Provide the (x, y) coordinate of the cell's center where the given text is located.  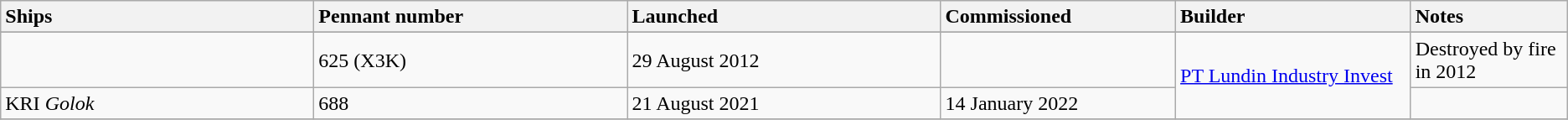
Ships (157, 17)
PT Lundin Industry Invest (1293, 76)
Launched (784, 17)
Pennant number (471, 17)
Destroyed by fire in 2012 (1489, 60)
Notes (1489, 17)
KRI Golok (157, 103)
688 (471, 103)
Commissioned (1059, 17)
29 August 2012 (784, 60)
14 January 2022 (1059, 103)
21 August 2021 (784, 103)
625 (X3K) (471, 60)
Builder (1293, 17)
